For the text-containing cell, return its midpoint in [x, y] coordinate format. 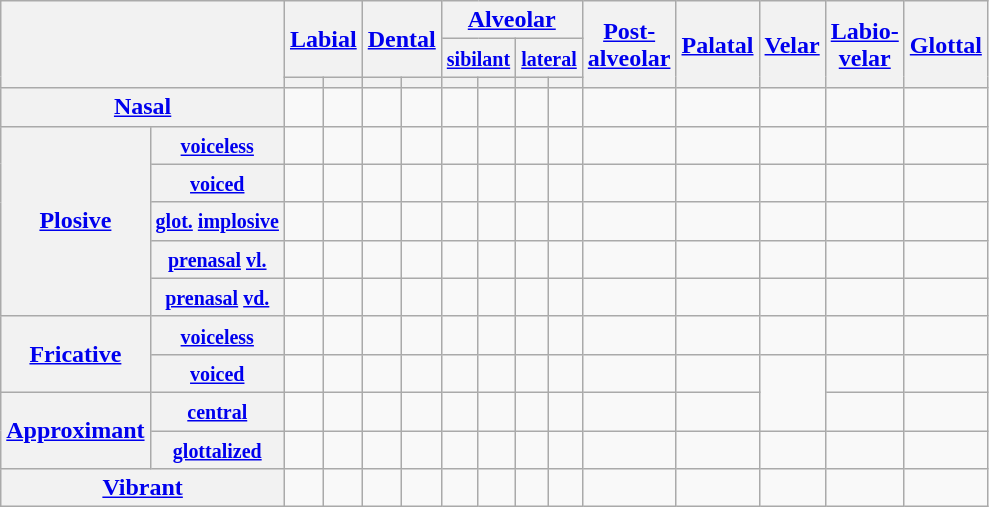
prenasal vl. [217, 259]
glot. implosive [217, 221]
Post-alveolar [629, 44]
Velar [792, 44]
Palatal [718, 44]
Vibrant [143, 488]
Dental [402, 39]
Fricative [76, 354]
prenasal vd. [217, 297]
Plosive [76, 221]
Alveolar [512, 20]
Nasal [143, 107]
Approximant [76, 430]
central [217, 411]
Glottal [946, 44]
glottalized [217, 449]
Labio-velar [864, 44]
lateral [550, 58]
Labial [323, 39]
sibilant [478, 58]
